Locate the cell with the specified text and output its (X, Y) center coordinate. 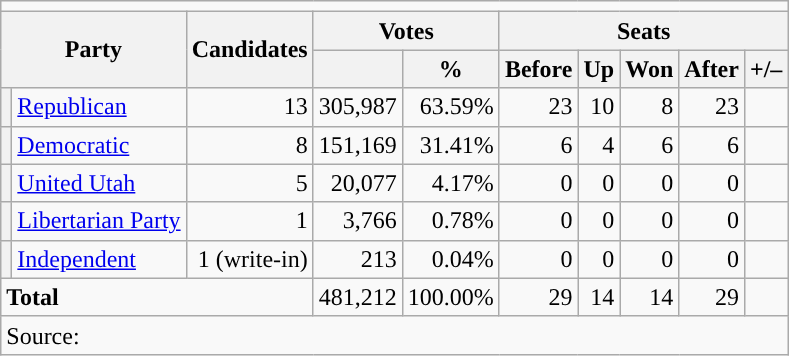
5 (250, 183)
Before (538, 69)
3,766 (358, 221)
213 (358, 259)
After (712, 69)
13 (250, 107)
1 (write-in) (250, 259)
0.78% (450, 221)
Candidates (250, 50)
Source: (394, 335)
+/– (766, 69)
Party (94, 50)
Total (157, 297)
151,169 (358, 145)
0.04% (450, 259)
4.17% (450, 183)
Libertarian Party (99, 221)
481,212 (358, 297)
Up (599, 69)
100.00% (450, 297)
Democratic (99, 145)
Votes (406, 31)
10 (599, 107)
20,077 (358, 183)
Republican (99, 107)
63.59% (450, 107)
Independent (99, 259)
1 (250, 221)
305,987 (358, 107)
4 (599, 145)
% (450, 69)
Seats (644, 31)
31.41% (450, 145)
United Utah (99, 183)
Won (650, 69)
